Return (x, y) of the center of cell containing provided text 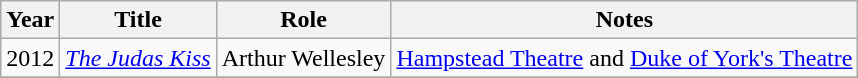
Notes (624, 20)
2012 (30, 58)
Arthur Wellesley (304, 58)
Role (304, 20)
Title (138, 20)
Year (30, 20)
Hampstead Theatre and Duke of York's Theatre (624, 58)
The Judas Kiss (138, 58)
